Return [X, Y] of the center of cell containing provided text 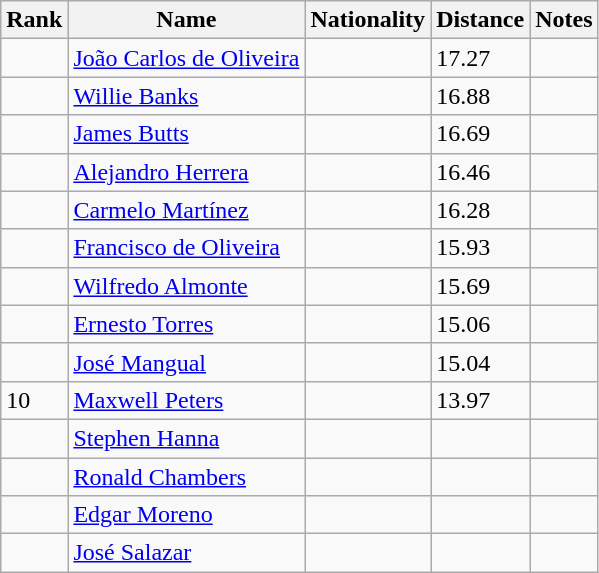
15.69 [480, 286]
Ronald Chambers [186, 477]
João Carlos de Oliveira [186, 58]
16.28 [480, 210]
Ernesto Torres [186, 324]
Rank [34, 20]
Nationality [368, 20]
Carmelo Martínez [186, 210]
13.97 [480, 400]
Edgar Moreno [186, 515]
José Mangual [186, 362]
16.46 [480, 172]
Alejandro Herrera [186, 172]
16.88 [480, 96]
Francisco de Oliveira [186, 248]
16.69 [480, 134]
Name [186, 20]
10 [34, 400]
15.06 [480, 324]
15.04 [480, 362]
Notes [564, 20]
Distance [480, 20]
Stephen Hanna [186, 438]
José Salazar [186, 553]
Wilfredo Almonte [186, 286]
17.27 [480, 58]
Willie Banks [186, 96]
James Butts [186, 134]
Maxwell Peters [186, 400]
15.93 [480, 248]
